Capture the cell that displays the provided text and extract its (x, y) central coordinate. 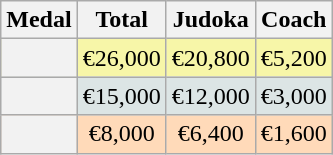
€12,000 (210, 96)
€8,000 (122, 134)
€15,000 (122, 96)
Total (122, 20)
Coach (294, 20)
€1,600 (294, 134)
€6,400 (210, 134)
€20,800 (210, 58)
Judoka (210, 20)
Medal (39, 20)
€26,000 (122, 58)
€3,000 (294, 96)
€5,200 (294, 58)
